Locate the cell with the specified text and output its [x, y] center coordinate. 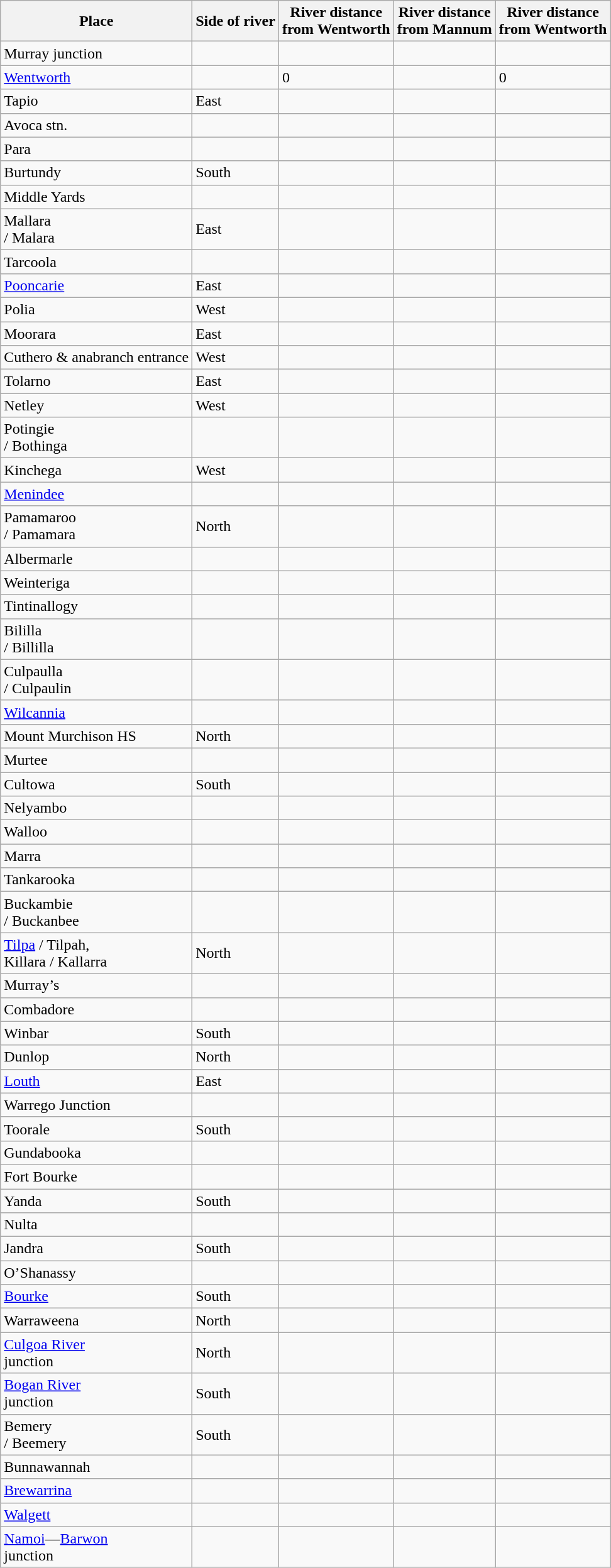
Tapio [97, 101]
Nulta [97, 1225]
Marra [97, 856]
Weinteriga [97, 583]
Tarcoola [97, 261]
Potingie/ Bothinga [97, 437]
Toorale [97, 1129]
Kinchega [97, 470]
Avoca stn. [97, 125]
Cultowa [97, 784]
Bililla/ Billilla [97, 639]
Albermarle [97, 559]
Polia [97, 309]
Menindee [97, 494]
Bunnawannah [97, 1467]
River distancefrom Mannum [444, 21]
Combadore [97, 1009]
Fort Bourke [97, 1176]
Murtee [97, 760]
Gundabooka [97, 1153]
Warraweena [97, 1320]
Bogan River junction [97, 1394]
Dunlop [97, 1057]
Nelyambo [97, 808]
Walloo [97, 832]
Warrego Junction [97, 1105]
Yanda [97, 1201]
Louth [97, 1081]
Murray junction [97, 53]
Mallara/ Malara [97, 229]
Mount Murchison HS [97, 736]
Tintinallogy [97, 606]
Bourke [97, 1297]
Pooncarie [97, 285]
Netley [97, 405]
Place [97, 21]
Cuthero & anabranch entrance [97, 358]
Buckambie/ Buckanbee [97, 913]
Culpaulla/ Culpaulin [97, 680]
Para [97, 149]
Jandra [97, 1249]
Moorara [97, 334]
Side of river [236, 21]
Bemery/ Beemery [97, 1434]
O’Shanassy [97, 1273]
Brewarrina [97, 1491]
Burtundy [97, 173]
Walgett [97, 1515]
Winbar [97, 1033]
Middle Yards [97, 197]
Tolarno [97, 381]
Murray’s [97, 985]
Pamamaroo/ Pamamara [97, 527]
Wentworth [97, 77]
Namoi—Barwonjunction [97, 1547]
Wilcannia [97, 712]
Culgoa River junction [97, 1352]
Tankarooka [97, 880]
Tilpa / Tilpah,Killara / Kallarra [97, 953]
